Identify which cell holds the provided text, then report its (X, Y) central coordinate. 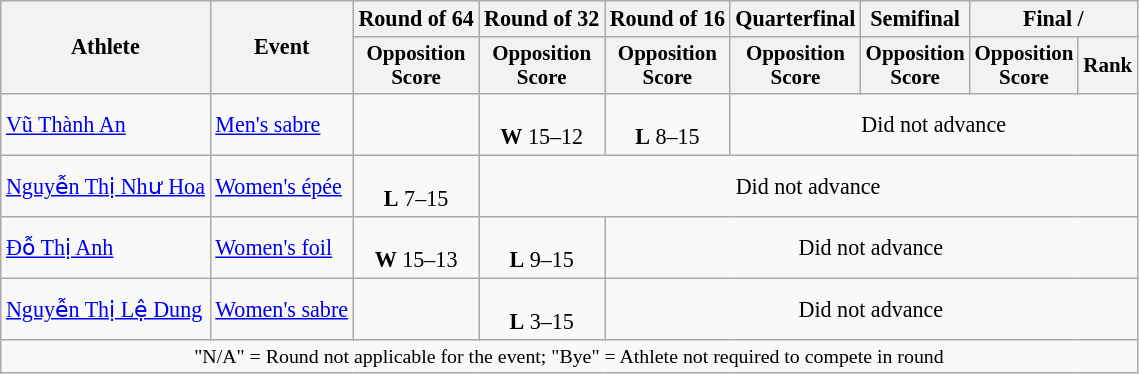
Final / (1054, 18)
L 8–15 (668, 124)
Athlete (106, 47)
Women's foil (282, 248)
Quarterfinal (795, 18)
Women's épée (282, 186)
W 15–12 (542, 124)
Round of 16 (668, 18)
"N/A" = Round not applicable for the event; "Bye" = Athlete not required to compete in round (569, 356)
Đỗ Thị Anh (106, 248)
Round of 32 (542, 18)
Round of 64 (416, 18)
Nguyễn Thị Như Hoa (106, 186)
Vũ Thành An (106, 124)
L 3–15 (542, 308)
Women's sabre (282, 308)
L 9–15 (542, 248)
Nguyễn Thị Lệ Dung (106, 308)
L 7–15 (416, 186)
W 15–13 (416, 248)
Semifinal (916, 18)
Event (282, 47)
Men's sabre (282, 124)
Rank (1108, 65)
